Return [x, y] of the center of cell containing provided text 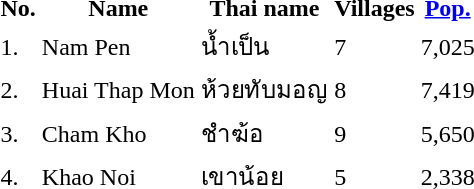
8 [374, 90]
9 [374, 133]
Cham Kho [118, 133]
ห้วยทับมอญ [264, 90]
น้ำเป็น [264, 46]
Huai Thap Mon [118, 90]
Nam Pen [118, 46]
7 [374, 46]
ชำฆ้อ [264, 133]
